Pinpoint the cell where the given text exists, returning its [X, Y] midpoint coordinate. 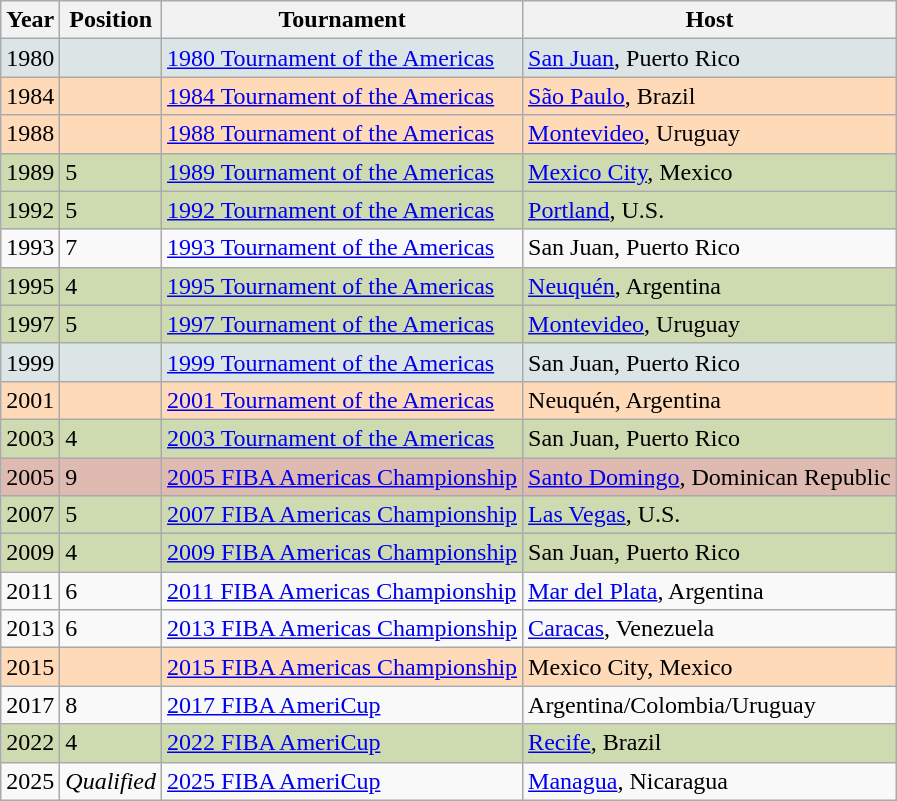
1995 Tournament of the Americas [342, 286]
2009 FIBA Americas Championship [342, 553]
Mar del Plata, Argentina [710, 591]
7 [111, 248]
Year [30, 20]
8 [111, 705]
1988 Tournament of the Americas [342, 134]
2009 [30, 553]
Position [111, 20]
2025 FIBA AmeriCup [342, 781]
1992 [30, 210]
1989 Tournament of the Americas [342, 172]
1993 Tournament of the Americas [342, 248]
1980 [30, 58]
2025 [30, 781]
1993 [30, 248]
2017 [30, 705]
Managua, Nicaragua [710, 781]
1997 [30, 324]
1995 [30, 286]
1999 Tournament of the Americas [342, 362]
1980 Tournament of the Americas [342, 58]
2001 [30, 400]
1992 Tournament of the Americas [342, 210]
1999 [30, 362]
Recife, Brazil [710, 743]
2022 FIBA AmeriCup [342, 743]
2017 FIBA AmeriCup [342, 705]
2013 [30, 629]
9 [111, 477]
Qualified [111, 781]
Host [710, 20]
Caracas, Venezuela [710, 629]
1984 [30, 96]
Tournament [342, 20]
1984 Tournament of the Americas [342, 96]
2022 [30, 743]
Argentina/Colombia/Uruguay [710, 705]
São Paulo, Brazil [710, 96]
2015 FIBA Americas Championship [342, 667]
2003 [30, 438]
1988 [30, 134]
1997 Tournament of the Americas [342, 324]
2011 FIBA Americas Championship [342, 591]
2007 FIBA Americas Championship [342, 515]
2011 [30, 591]
Las Vegas, U.S. [710, 515]
2001 Tournament of the Americas [342, 400]
1989 [30, 172]
2005 FIBA Americas Championship [342, 477]
2007 [30, 515]
2013 FIBA Americas Championship [342, 629]
2015 [30, 667]
2005 [30, 477]
Portland, U.S. [710, 210]
2003 Tournament of the Americas [342, 438]
Santo Domingo, Dominican Republic [710, 477]
